For the text-containing cell, return its midpoint in (X, Y) coordinate format. 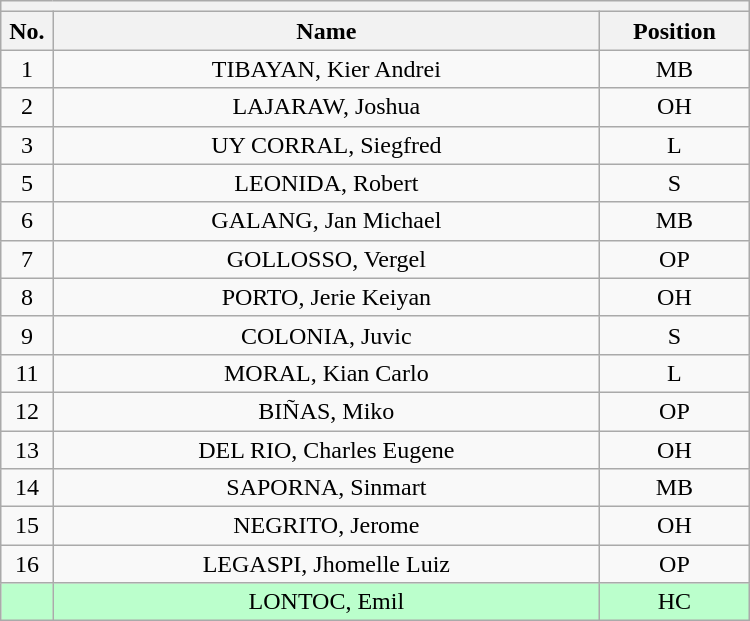
No. (27, 31)
9 (27, 335)
2 (27, 107)
GALANG, Jan Michael (326, 221)
HC (675, 602)
DEL RIO, Charles Eugene (326, 449)
LONTOC, Emil (326, 602)
PORTO, Jerie Keiyan (326, 297)
MORAL, Kian Carlo (326, 373)
14 (27, 488)
Name (326, 31)
BIÑAS, Miko (326, 411)
15 (27, 526)
LAJARAW, Joshua (326, 107)
16 (27, 564)
11 (27, 373)
UY CORRAL, Siegfred (326, 145)
6 (27, 221)
SAPORNA, Sinmart (326, 488)
12 (27, 411)
LEGASPI, Jhomelle Luiz (326, 564)
GOLLOSSO, Vergel (326, 259)
1 (27, 69)
Position (675, 31)
13 (27, 449)
COLONIA, Juvic (326, 335)
3 (27, 145)
TIBAYAN, Kier Andrei (326, 69)
NEGRITO, Jerome (326, 526)
5 (27, 183)
8 (27, 297)
7 (27, 259)
LEONIDA, Robert (326, 183)
